Return the [X, Y] coordinate for the center point of the cell that contains the specified text.  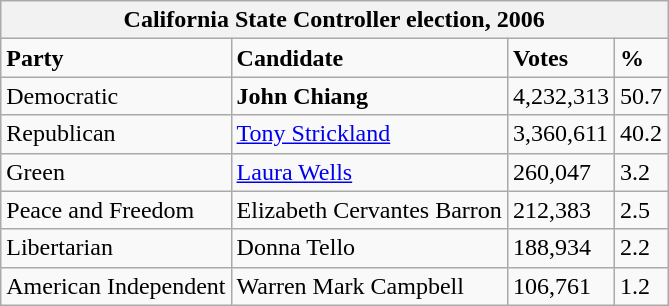
188,934 [560, 248]
106,761 [560, 286]
Republican [116, 134]
40.2 [640, 134]
4,232,313 [560, 96]
2.5 [640, 210]
3.2 [640, 172]
Donna Tello [369, 248]
Laura Wells [369, 172]
Peace and Freedom [116, 210]
Party [116, 58]
Democratic [116, 96]
John Chiang [369, 96]
Candidate [369, 58]
Warren Mark Campbell [369, 286]
Votes [560, 58]
212,383 [560, 210]
American Independent [116, 286]
2.2 [640, 248]
50.7 [640, 96]
260,047 [560, 172]
Elizabeth Cervantes Barron [369, 210]
% [640, 58]
California State Controller election, 2006 [334, 20]
Green [116, 172]
Libertarian [116, 248]
Tony Strickland [369, 134]
3,360,611 [560, 134]
1.2 [640, 286]
